Identify which cell holds the provided text, then report its [x, y] central coordinate. 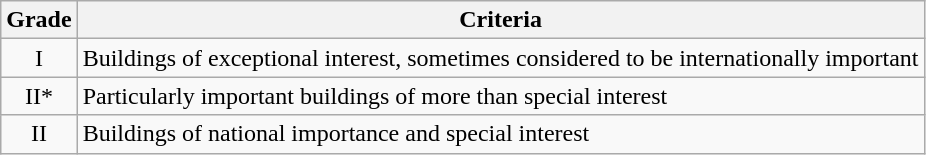
II [39, 134]
II* [39, 96]
Buildings of national importance and special interest [500, 134]
Particularly important buildings of more than special interest [500, 96]
Buildings of exceptional interest, sometimes considered to be internationally important [500, 58]
Grade [39, 20]
Criteria [500, 20]
I [39, 58]
